Return the (X, Y) coordinate for the center point of the cell that contains the specified text.  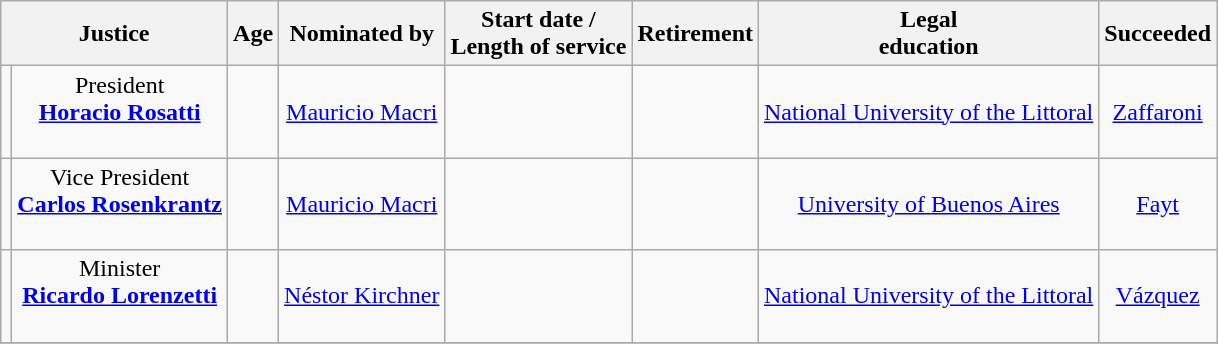
Vice PresidentCarlos Rosenkrantz (120, 204)
Zaffaroni (1158, 112)
Start date /Length of service (538, 34)
Justice (114, 34)
Fayt (1158, 204)
Retirement (696, 34)
Succeeded (1158, 34)
MinisterRicardo Lorenzetti (120, 296)
Néstor Kirchner (362, 296)
Vázquez (1158, 296)
Legaleducation (929, 34)
Nominated by (362, 34)
University of Buenos Aires (929, 204)
Age (254, 34)
PresidentHoracio Rosatti (120, 112)
